Detect which cell encompasses the target text, then output its (X, Y) center coordinate. 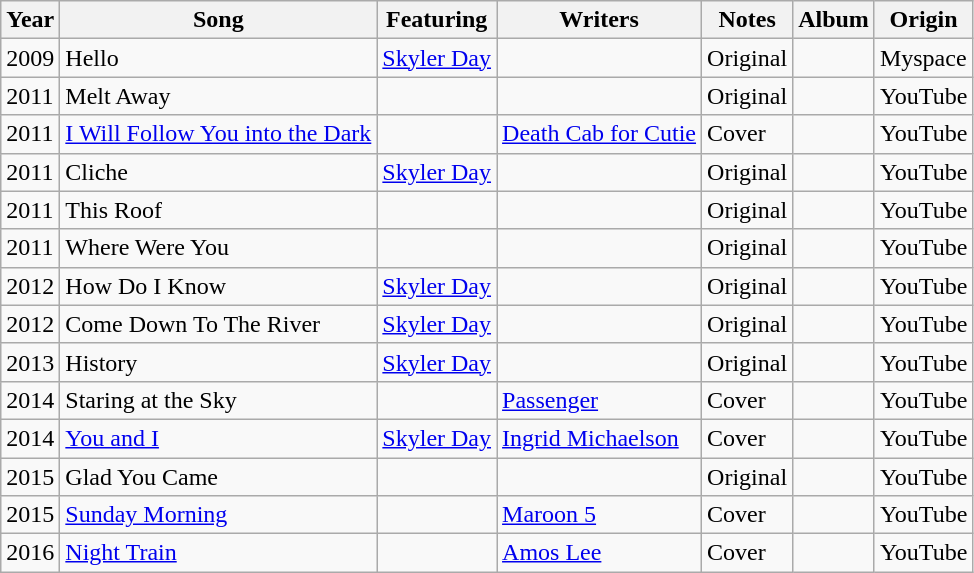
Come Down To The River (218, 324)
Year (30, 20)
Melt Away (218, 96)
Myspace (923, 58)
Album (834, 20)
Staring at the Sky (218, 400)
Where Were You (218, 248)
2013 (30, 362)
2009 (30, 58)
Amos Lee (600, 553)
Glad You Came (218, 477)
How Do I Know (218, 286)
You and I (218, 438)
Night Train (218, 553)
Origin (923, 20)
Sunday Morning (218, 515)
Maroon 5 (600, 515)
Hello (218, 58)
Writers (600, 20)
Passenger (600, 400)
Featuring (437, 20)
Ingrid Michaelson (600, 438)
Cliche (218, 172)
Song (218, 20)
History (218, 362)
Notes (748, 20)
2016 (30, 553)
This Roof (218, 210)
I Will Follow You into the Dark (218, 134)
Death Cab for Cutie (600, 134)
